Locate the cell with the specified text and output its [x, y] center coordinate. 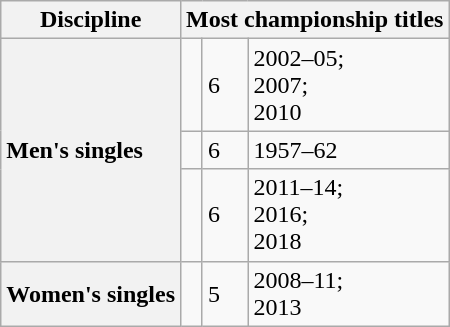
Women's singles [91, 294]
2011–14;2016;2018 [348, 215]
2002–05;2007;2010 [348, 85]
2008–11;2013 [348, 294]
Discipline [91, 20]
Men's singles [91, 150]
1957–62 [348, 150]
Most championship titles [315, 20]
5 [225, 294]
